Determine the [X, Y] coordinate at the center of the cell enclosing the given text.  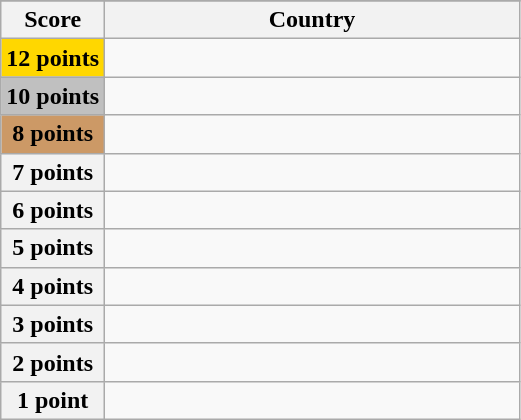
2 points [53, 362]
3 points [53, 324]
7 points [53, 172]
6 points [53, 210]
1 point [53, 400]
12 points [53, 58]
5 points [53, 248]
10 points [53, 96]
Score [53, 20]
4 points [53, 286]
Country [312, 20]
8 points [53, 134]
